From the cell containing the given text, extract its center point as [X, Y] coordinate. 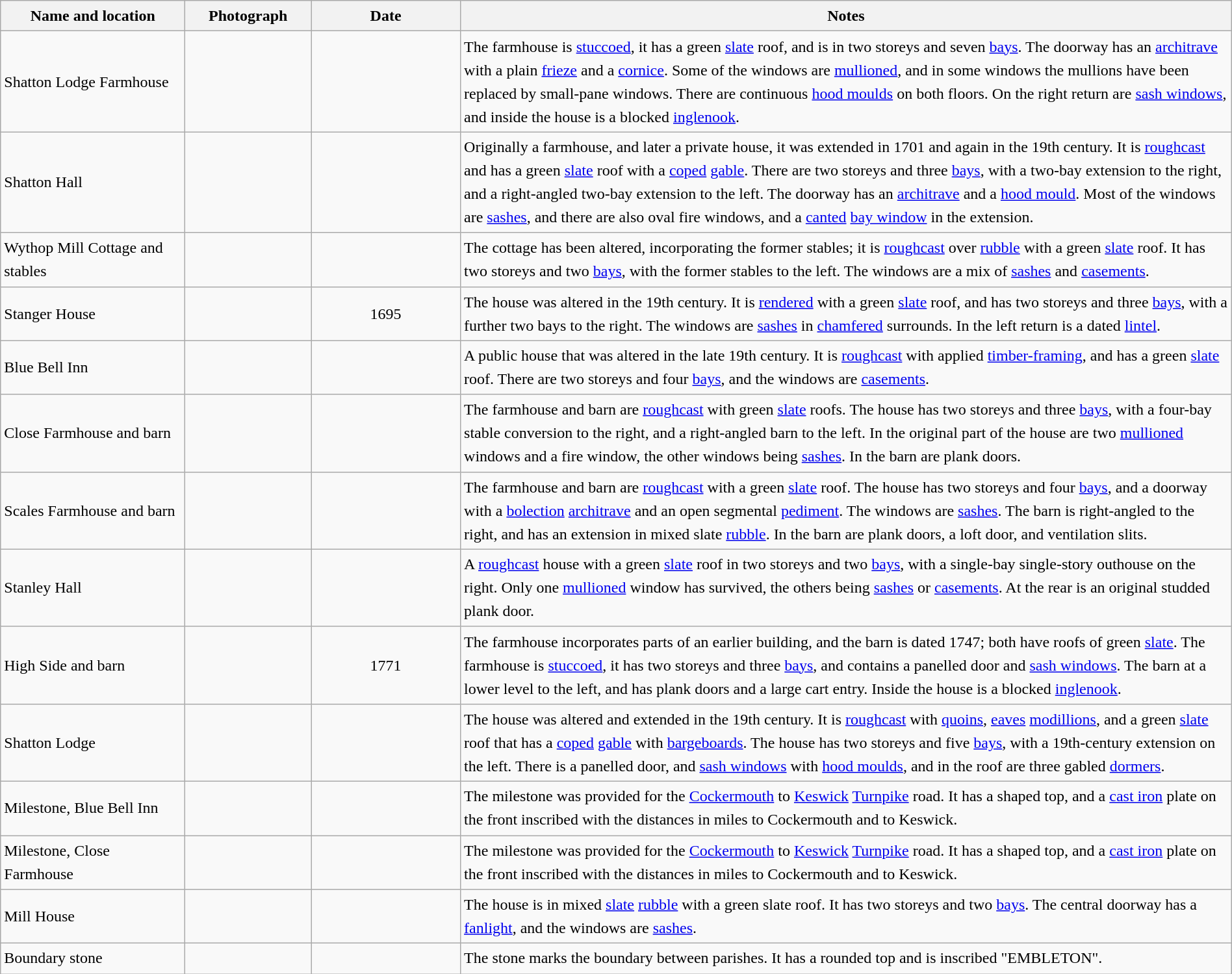
1771 [386, 665]
Boundary stone [93, 959]
Close Farmhouse and barn [93, 433]
Date [386, 16]
The stone marks the boundary between parishes. It has a rounded top and is inscribed "EMBLETON". [846, 959]
Milestone, Close Farmhouse [93, 863]
Mill House [93, 916]
High Side and barn [93, 665]
Stanger House [93, 313]
1695 [386, 313]
Milestone, Blue Bell Inn [93, 808]
Shatton Lodge [93, 742]
Notes [846, 16]
Stanley Hall [93, 587]
Wythop Mill Cottage and stables [93, 260]
Shatton Hall [93, 182]
Name and location [93, 16]
Scales Farmhouse and barn [93, 511]
Photograph [248, 16]
Blue Bell Inn [93, 368]
Shatton Lodge Farmhouse [93, 82]
